Capture the cell that displays the provided text and extract its (x, y) central coordinate. 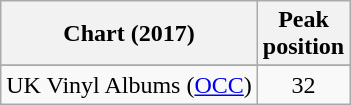
Chart (2017) (130, 34)
32 (303, 85)
UK Vinyl Albums (OCC) (130, 85)
Peak position (303, 34)
